Return the [X, Y] coordinate for the center point of the cell that contains the specified text.  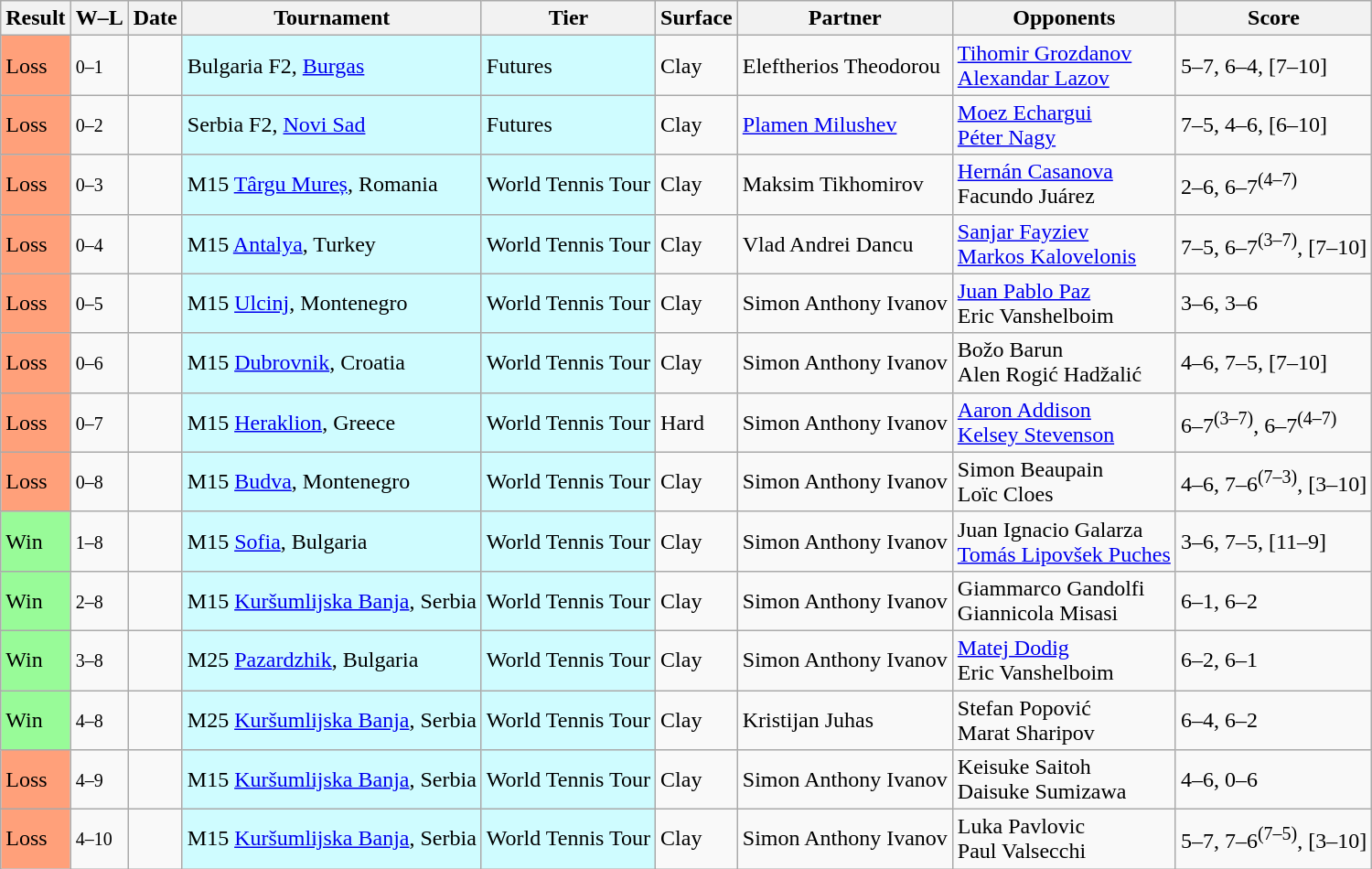
Juan Pablo Paz Eric Vanshelboim [1064, 304]
Luka Pavlovic Paul Valsecchi [1064, 840]
Tihomir Grozdanov Alexandar Lazov [1064, 66]
4–6, 7–6(7–3), [3–10] [1273, 481]
4–6, 0–6 [1273, 779]
Surface [697, 18]
Result [36, 18]
6–2, 6–1 [1273, 660]
Hard [697, 423]
Date [155, 18]
Tournament [331, 18]
Tier [568, 18]
M15 Antalya, Turkey [331, 243]
Keisuke Saitoh Daisuke Sumizawa [1064, 779]
Moez Echargui Péter Nagy [1064, 124]
Serbia F2, Novi Sad [331, 124]
Matej Dodig Eric Vanshelboim [1064, 660]
4–8 [99, 719]
M15 Sofia, Bulgaria [331, 542]
3–8 [99, 660]
M15 Târgu Mureș, Romania [331, 185]
Maksim Tikhomirov [845, 185]
Simon Beaupain Loïc Cloes [1064, 481]
6–7(3–7), 6–7(4–7) [1273, 423]
1–8 [99, 542]
2–8 [99, 600]
0–2 [99, 124]
0–8 [99, 481]
Aaron Addison Kelsey Stevenson [1064, 423]
6–1, 6–2 [1273, 600]
4–9 [99, 779]
Opponents [1064, 18]
2–6, 6–7(4–7) [1273, 185]
M25 Kuršumlijska Banja, Serbia [331, 719]
Sanjar Fayziev Markos Kalovelonis [1064, 243]
3–6, 7–5, [11–9] [1273, 542]
Score [1273, 18]
4–10 [99, 840]
M15 Budva, Montenegro [331, 481]
M25 Pazardzhik, Bulgaria [331, 660]
M15 Dubrovnik, Croatia [331, 362]
Stefan Popović Marat Sharipov [1064, 719]
Bulgaria F2, Burgas [331, 66]
7–5, 4–6, [6–10] [1273, 124]
Eleftherios Theodorou [845, 66]
0–7 [99, 423]
M15 Ulcinj, Montenegro [331, 304]
Kristijan Juhas [845, 719]
0–4 [99, 243]
Vlad Andrei Dancu [845, 243]
Plamen Milushev [845, 124]
0–6 [99, 362]
Partner [845, 18]
W–L [99, 18]
M15 Heraklion, Greece [331, 423]
4–6, 7–5, [7–10] [1273, 362]
0–3 [99, 185]
5–7, 7–6(7–5), [3–10] [1273, 840]
5–7, 6–4, [7–10] [1273, 66]
Hernán Casanova Facundo Juárez [1064, 185]
0–1 [99, 66]
Božo Barun Alen Rogić Hadžalić [1064, 362]
Giammarco Gandolfi Giannicola Misasi [1064, 600]
6–4, 6–2 [1273, 719]
0–5 [99, 304]
Juan Ignacio Galarza Tomás Lipovšek Puches [1064, 542]
7–5, 6–7(3–7), [7–10] [1273, 243]
3–6, 3–6 [1273, 304]
